Scan for the cell matching the given text and deliver its (X, Y) coordinate at center. 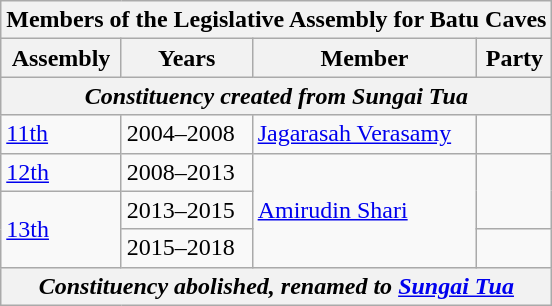
2008–2013 (186, 172)
Amirudin Shari (364, 210)
11th (62, 134)
Assembly (62, 58)
2004–2008 (186, 134)
Members of the Legislative Assembly for Batu Caves (276, 20)
2013–2015 (186, 210)
13th (62, 229)
12th (62, 172)
Member (364, 58)
Party (514, 58)
Years (186, 58)
2015–2018 (186, 248)
Jagarasah Verasamy (364, 134)
Constituency created from Sungai Tua (276, 96)
Constituency abolished, renamed to Sungai Tua (276, 286)
